Extract the (x, y) coordinate from the center of the cell holding the provided text.  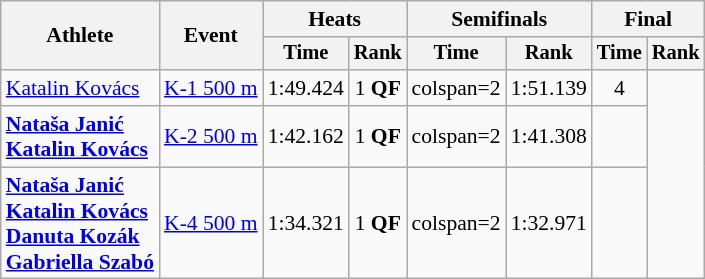
1:42.162 (306, 136)
Event (211, 36)
4 (620, 88)
1:41.308 (549, 136)
1:51.139 (549, 88)
Nataša JanićKatalin KovácsDanuta KozákGabriella Szabó (80, 223)
1:49.424 (306, 88)
Athlete (80, 36)
Semifinals (500, 19)
Nataša JanićKatalin Kovács (80, 136)
Heats (335, 19)
Katalin Kovács (80, 88)
1:34.321 (306, 223)
1:32.971 (549, 223)
K-2 500 m (211, 136)
K-1 500 m (211, 88)
Final (648, 19)
K-4 500 m (211, 223)
